Return (X, Y) of the center of cell containing provided text 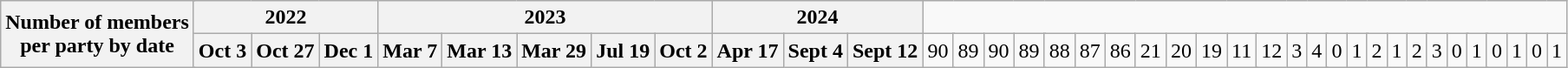
19 (1211, 51)
4 (1316, 51)
Mar 13 (480, 51)
Number of membersper party by date (97, 34)
2022 (285, 17)
Sept 12 (885, 51)
88 (1060, 51)
20 (1181, 51)
Jul 19 (623, 51)
Mar 7 (410, 51)
Oct 27 (285, 51)
Sept 4 (815, 51)
12 (1271, 51)
2024 (817, 17)
Apr 17 (748, 51)
21 (1150, 51)
11 (1241, 51)
Mar 29 (554, 51)
86 (1120, 51)
Oct 2 (683, 51)
2023 (545, 17)
Dec 1 (349, 51)
87 (1089, 51)
Oct 3 (222, 51)
